Search for the cell housing the specified text and yield its (X, Y) center coordinate. 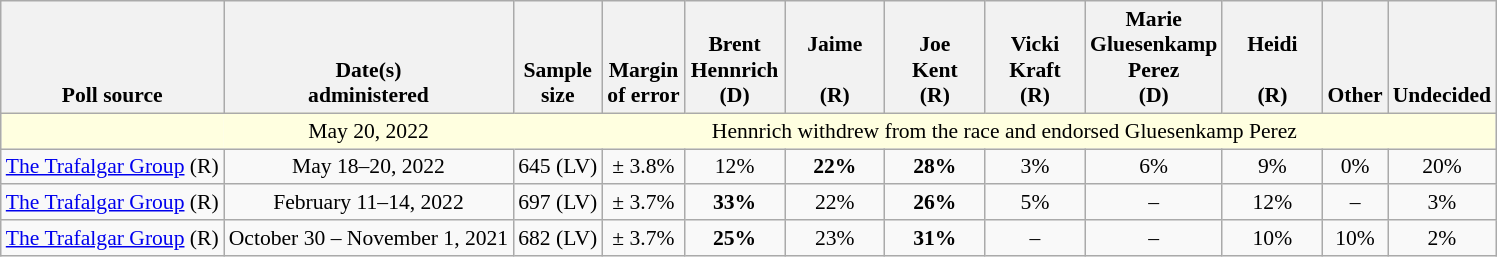
Date(s)administered (369, 57)
Jaime(R) (835, 57)
6% (1154, 167)
28% (935, 167)
682 (LV) (558, 238)
Marginof error (643, 57)
VickiKraft(R) (1035, 57)
February 11–14, 2022 (369, 203)
9% (1272, 167)
697 (LV) (558, 203)
October 30 – November 1, 2021 (369, 238)
25% (735, 238)
May 20, 2022 (369, 131)
Undecided (1442, 57)
645 (LV) (558, 167)
26% (935, 203)
± 3.8% (643, 167)
31% (935, 238)
JoeKent(R) (935, 57)
Hennrich withdrew from the race and endorsed Gluesenkamp Perez (1004, 131)
23% (835, 238)
Heidi(R) (1272, 57)
Samplesize (558, 57)
BrentHennrich(D) (735, 57)
2% (1442, 238)
May 18–20, 2022 (369, 167)
5% (1035, 203)
Other (1354, 57)
Poll source (112, 57)
20% (1442, 167)
33% (735, 203)
0% (1354, 167)
MarieGluesenkamp Perez(D) (1154, 57)
